Return (X, Y) of the center of cell containing provided text 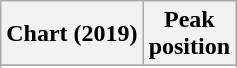
Peakposition (189, 34)
Chart (2019) (72, 34)
